Find where the given text appears and provide that cell's center as [x, y] coordinate. 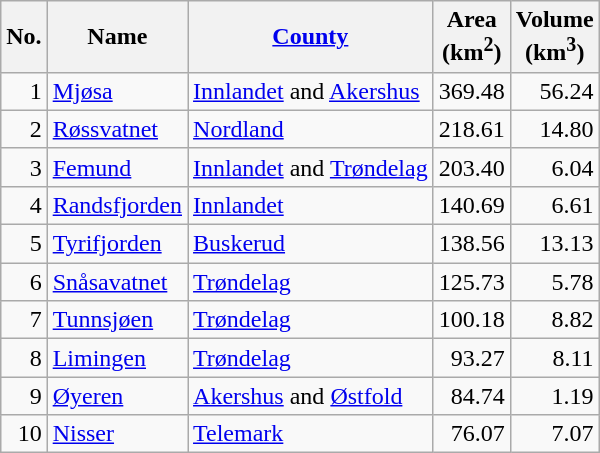
No. [24, 37]
3 [24, 167]
Innlandet and Akershus [311, 91]
100.18 [472, 320]
Mjøsa [117, 91]
Telemark [311, 434]
Area(km2) [472, 37]
1 [24, 91]
6.61 [554, 205]
7.07 [554, 434]
8.11 [554, 358]
Innlandet and Trøndelag [311, 167]
Femund [117, 167]
Volume(km3) [554, 37]
6.04 [554, 167]
5.78 [554, 282]
93.27 [472, 358]
Øyeren [117, 396]
Røssvatnet [117, 129]
Innlandet [311, 205]
Randsfjorden [117, 205]
8.82 [554, 320]
Akershus and Østfold [311, 396]
Tyrifjorden [117, 244]
14.80 [554, 129]
5 [24, 244]
56.24 [554, 91]
County [311, 37]
140.69 [472, 205]
Limingen [117, 358]
2 [24, 129]
10 [24, 434]
Tunnsjøen [117, 320]
76.07 [472, 434]
9 [24, 396]
84.74 [472, 396]
4 [24, 205]
369.48 [472, 91]
Snåsavatnet [117, 282]
7 [24, 320]
Nisser [117, 434]
138.56 [472, 244]
Buskerud [311, 244]
13.13 [554, 244]
203.40 [472, 167]
6 [24, 282]
1.19 [554, 396]
8 [24, 358]
Name [117, 37]
218.61 [472, 129]
125.73 [472, 282]
Nordland [311, 129]
